Search for the cell housing the specified text and yield its (x, y) center coordinate. 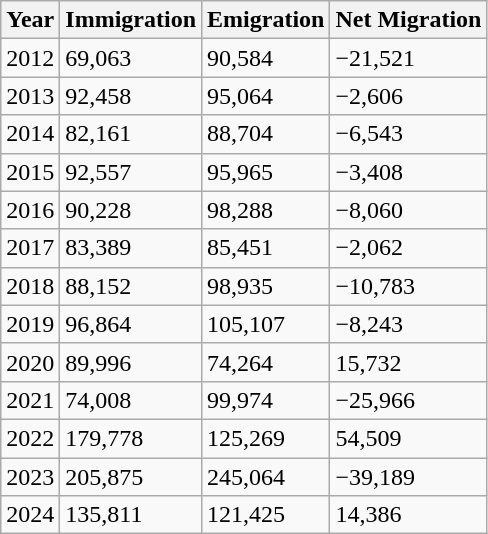
88,704 (266, 134)
2013 (30, 96)
95,064 (266, 96)
−6,543 (408, 134)
2018 (30, 286)
2019 (30, 324)
14,386 (408, 515)
96,864 (131, 324)
121,425 (266, 515)
2016 (30, 210)
82,161 (131, 134)
2022 (30, 438)
Immigration (131, 20)
2023 (30, 477)
2017 (30, 248)
−39,189 (408, 477)
2024 (30, 515)
135,811 (131, 515)
98,288 (266, 210)
Emigration (266, 20)
2021 (30, 400)
92,458 (131, 96)
245,064 (266, 477)
85,451 (266, 248)
90,228 (131, 210)
74,008 (131, 400)
Year (30, 20)
90,584 (266, 58)
−25,966 (408, 400)
−3,408 (408, 172)
179,778 (131, 438)
15,732 (408, 362)
2014 (30, 134)
−8,243 (408, 324)
−21,521 (408, 58)
−2,062 (408, 248)
−2,606 (408, 96)
88,152 (131, 286)
−8,060 (408, 210)
74,264 (266, 362)
83,389 (131, 248)
205,875 (131, 477)
Net Migration (408, 20)
105,107 (266, 324)
98,935 (266, 286)
95,965 (266, 172)
125,269 (266, 438)
99,974 (266, 400)
54,509 (408, 438)
2020 (30, 362)
−10,783 (408, 286)
89,996 (131, 362)
2015 (30, 172)
69,063 (131, 58)
2012 (30, 58)
92,557 (131, 172)
